From the cell containing the given text, extract its center point as (x, y) coordinate. 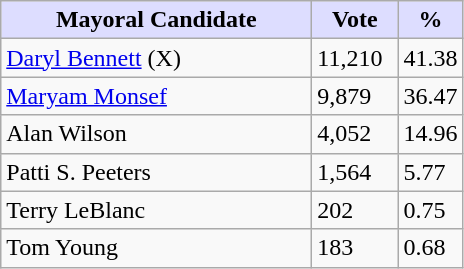
11,210 (355, 58)
14.96 (430, 134)
Alan Wilson (156, 134)
36.47 (430, 96)
% (430, 20)
4,052 (355, 134)
Tom Young (156, 248)
0.68 (430, 248)
9,879 (355, 96)
Daryl Bennett (X) (156, 58)
41.38 (430, 58)
Maryam Monsef (156, 96)
183 (355, 248)
1,564 (355, 172)
202 (355, 210)
Mayoral Candidate (156, 20)
Vote (355, 20)
0.75 (430, 210)
Terry LeBlanc (156, 210)
Patti S. Peeters (156, 172)
5.77 (430, 172)
